From the cell containing the given text, extract its center point as (X, Y) coordinate. 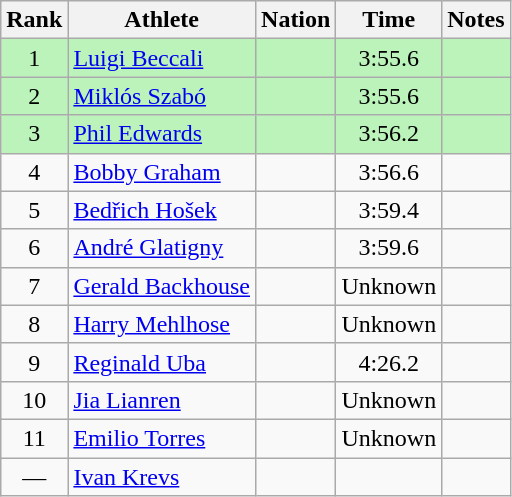
8 (34, 324)
Jia Lianren (162, 400)
Time (389, 20)
2 (34, 96)
Athlete (162, 20)
Reginald Uba (162, 362)
Luigi Beccali (162, 58)
3:56.6 (389, 172)
Harry Mehlhose (162, 324)
André Glatigny (162, 248)
11 (34, 438)
Phil Edwards (162, 134)
10 (34, 400)
Bedřich Hošek (162, 210)
3:56.2 (389, 134)
7 (34, 286)
5 (34, 210)
Emilio Torres (162, 438)
Rank (34, 20)
Miklós Szabó (162, 96)
Notes (476, 20)
3:59.6 (389, 248)
3 (34, 134)
4 (34, 172)
Bobby Graham (162, 172)
4:26.2 (389, 362)
1 (34, 58)
Nation (296, 20)
9 (34, 362)
3:59.4 (389, 210)
Gerald Backhouse (162, 286)
Ivan Krevs (162, 477)
6 (34, 248)
— (34, 477)
